Return the (x, y) coordinate for the center point of the cell that contains the specified text.  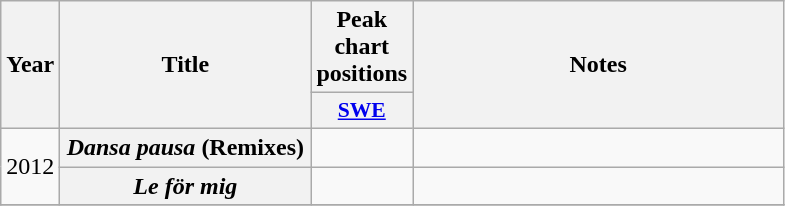
Dansa pausa (Remixes) (186, 147)
Peak chart positions (362, 47)
2012 (30, 166)
Year (30, 65)
Title (186, 65)
Le för mig (186, 185)
Notes (598, 65)
SWE (362, 111)
